Scan for the cell matching the given text and deliver its (x, y) coordinate at center. 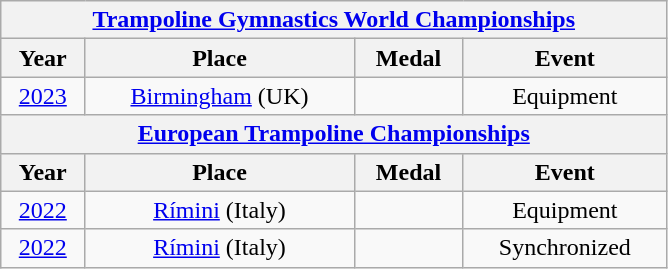
2023 (43, 96)
European Trampoline Championships (334, 134)
Synchronized (565, 248)
Birmingham (UK) (220, 96)
Trampoline Gymnastics World Championships (334, 20)
